Output the (x, y) coordinate of the center of the cell containing the given text.  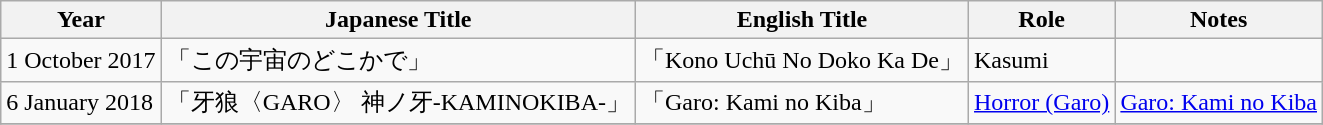
「Garo: Kami no Kiba」 (802, 102)
Horror (Garo) (1042, 102)
Year (81, 20)
Japanese Title (398, 20)
English Title (802, 20)
「Kono Uchū No Doko Ka De」 (802, 60)
Garo: Kami no Kiba (1219, 102)
6 January 2018 (81, 102)
Role (1042, 20)
Kasumi (1042, 60)
Notes (1219, 20)
「牙狼〈GARO〉 神ノ牙-KAMINOKIBA-」 (398, 102)
「この宇宙のどこかで」 (398, 60)
1 October 2017 (81, 60)
